Provide the [X, Y] coordinate of the cell's center where the given text is located.  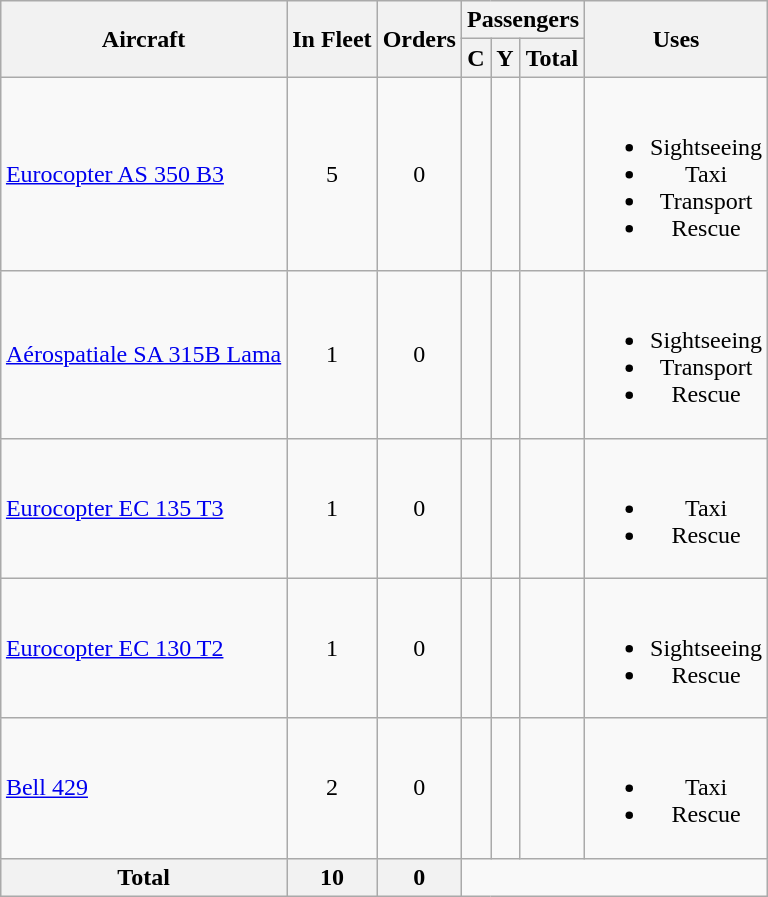
Aérospatiale SA 315B Lama [143, 354]
5 [332, 174]
SightseeingTransportRescue [676, 354]
Uses [676, 39]
Bell 429 [143, 788]
Eurocopter AS 350 B3 [143, 174]
SightseeingTaxiTransportRescue [676, 174]
C [476, 58]
In Fleet [332, 39]
Eurocopter EC 130 T2 [143, 648]
10 [332, 877]
Eurocopter EC 135 T3 [143, 508]
Orders [419, 39]
Aircraft [143, 39]
Passengers [522, 20]
2 [332, 788]
Y [506, 58]
SightseeingRescue [676, 648]
